Pinpoint the cell where the given text exists, returning its [X, Y] midpoint coordinate. 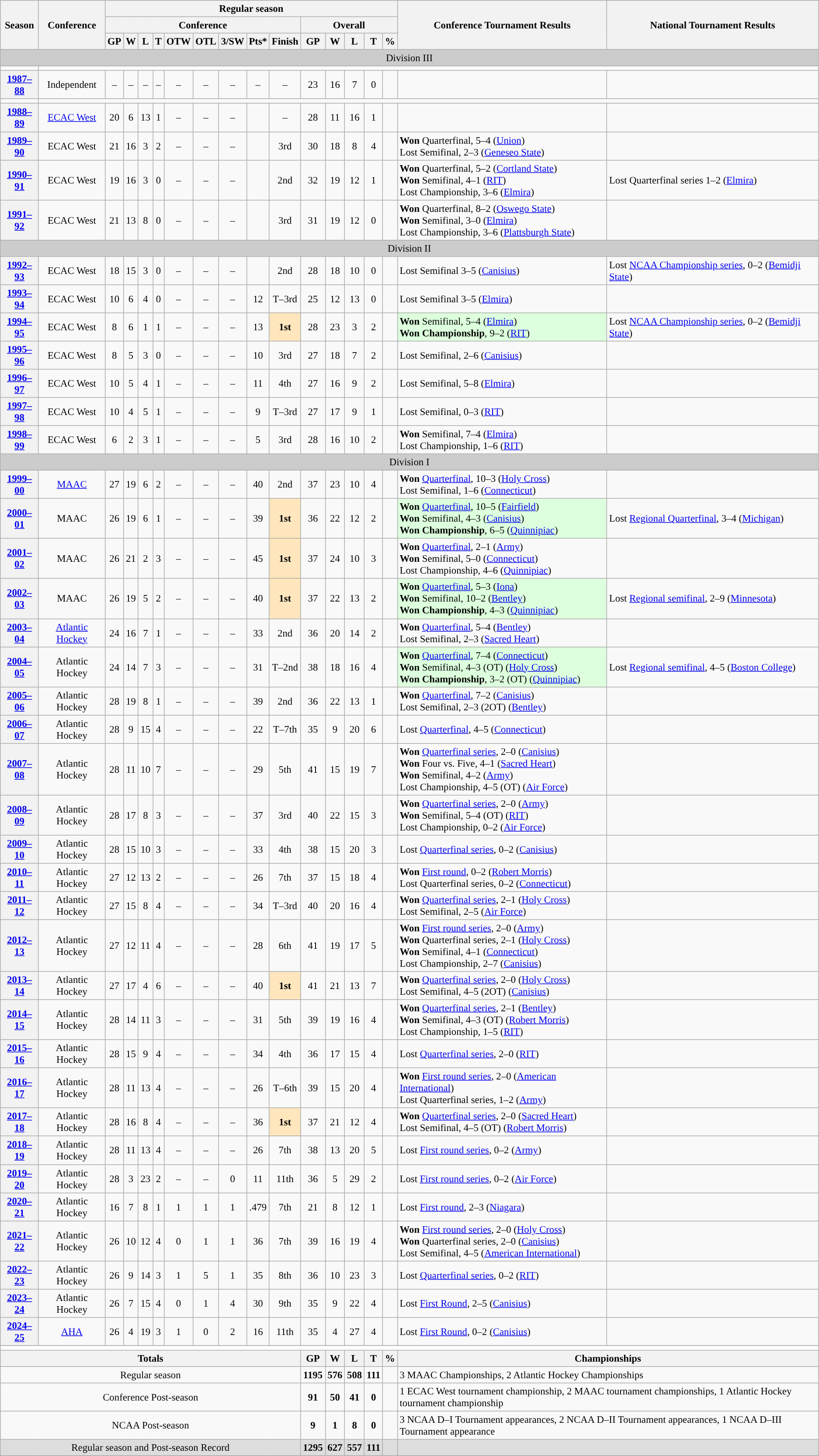
Won Quarterfinal, 10–3 (Holy Cross)Lost Semifinal, 1–6 (Connecticut) [502, 485]
2012–13 [20, 946]
2002–03 [20, 599]
Lost Quarterfinal series 1–2 (Elmira) [713, 180]
3 NCAA D–I Tournament appearances, 2 NCAA D–II Tournament appearances, 1 NCAA D–III Tournament appearance [607, 1426]
Lost Semifinal, 2–6 (Canisius) [502, 356]
1998–99 [20, 440]
1991–92 [20, 220]
2011–12 [20, 906]
Lost Quarterfinal, 4–5 (Connecticut) [502, 730]
1990–91 [20, 180]
Division I [409, 462]
91 [313, 1397]
2013–14 [20, 986]
Lost First Round, 0–2 (Canisius) [502, 1331]
Won First round series, 2–0 (Army)Won Quarterfinal series, 2–1 (Holy Cross)Won Semifinal, 4–1 (Connecticut)Lost Championship, 2–7 (Canisius) [502, 946]
Season [20, 25]
3 MAAC Championships, 2 Atlantic Hockey Championships [607, 1375]
T–6th [285, 1088]
Won Quarterfinal series, 2–0 (Holy Cross)Lost Semifinal, 4–5 (2OT) (Canisius) [502, 986]
2023–24 [20, 1304]
Lost First Round, 2–5 (Canisius) [502, 1304]
2009–10 [20, 849]
Won First round series, 2–0 (Holy Cross)Won Quarterfinal series, 2–0 (Canisius)Lost Semifinal, 4–5 (American International) [502, 1241]
Won Quarterfinal, 5–2 (Cortland State)Won Semifinal, 4–1 (RIT)Lost Championship, 3–6 (Elmira) [502, 180]
45 [258, 559]
557 [355, 1448]
T–7th [285, 730]
1996–97 [20, 384]
Division II [409, 248]
NCAA Post-season [150, 1426]
2010–11 [20, 877]
Won Semifinal, 5–4 (Elmira)Won Championship, 9–2 (RIT) [502, 327]
2020–21 [20, 1207]
2015–16 [20, 1054]
Championships [607, 1359]
T–2nd [285, 667]
2021–22 [20, 1241]
2007–08 [20, 770]
2001–02 [20, 559]
508 [355, 1375]
1994–95 [20, 327]
32 [313, 180]
Finish [285, 42]
Won Quarterfinal series, 2–1 (Bentley)Won Semifinal, 4–3 (OT) (Robert Morris)Lost Championship, 1–5 (RIT) [502, 1020]
2024–25 [20, 1331]
Won Quarterfinal, 10–5 (Fairfield)Won Semifinal, 4–3 (Canisius)Won Championship, 6–5 (Quinnipiac) [502, 519]
2003–04 [20, 633]
Won Quarterfinal, 2–1 (Army)Won Semifinal, 5–0 (Connecticut)Lost Championship, 4–6 (Quinnipiac) [502, 559]
Won First round, 0–2 (Robert Morris)Lost Quarterfinal series, 0–2 (Connecticut) [502, 877]
576 [335, 1375]
2014–15 [20, 1020]
1989–90 [20, 146]
Won First round series, 2–0 (American International)Lost Quarterfinal series, 1–2 (Army) [502, 1088]
Won Quarterfinal series, 2–1 (Holy Cross)Lost Semifinal, 2–5 (Air Force) [502, 906]
Division III [409, 58]
1295 [313, 1448]
Won Quarterfinal, 7–4 (Connecticut)Won Semifinal, 4–3 (OT) (Holy Cross)Won Championship, 3–2 (OT) (Quinnipiac) [502, 667]
1999–00 [20, 485]
Lost Quarterfinal series, 0–2 (Canisius) [502, 849]
1997–98 [20, 412]
Conference Post-season [150, 1397]
2018–19 [20, 1151]
AHA [72, 1331]
Pts* [258, 42]
Regular season and Post-season Record [150, 1448]
Won Quarterfinal, 7–2 (Canisius)Lost Semifinal, 2–3 (2OT) (Bentley) [502, 701]
Won Quarterfinal, 8–2 (Oswego State)Won Semifinal, 3–0 (Elmira)Lost Championship, 3–6 (Plattsburgh State) [502, 220]
Overall [349, 25]
50 [335, 1397]
OTW [178, 42]
8th [285, 1275]
1 ECAC West tournament championship, 2 MAAC tournament championships, 1 Atlantic Hockey tournament championship [607, 1397]
National Tournament Results [713, 25]
1195 [313, 1375]
Won Quarterfinal, 5–4 (Union)Lost Semifinal, 2–3 (Geneseo State) [502, 146]
Lost Quarterfinal series, 2–0 (RIT) [502, 1054]
Lost Semifinal 3–5 (Canisius) [502, 271]
Won Quarterfinal series, 2–0 (Canisius)Won Four vs. Five, 4–1 (Sacred Heart)Won Semifinal, 4–2 (Army)Lost Championship, 4–5 (OT) (Air Force) [502, 770]
Lost First round, 2–3 (Niagara) [502, 1207]
Totals [150, 1359]
2019–20 [20, 1179]
25 [313, 299]
627 [335, 1448]
2016–17 [20, 1088]
6th [285, 946]
2022–23 [20, 1275]
Won Quarterfinal, 5–3 (Iona)Won Semifinal, 10–2 (Bentley)Won Championship, 4–3 (Quinnipiac) [502, 599]
1987–88 [20, 85]
1988–89 [20, 118]
Lost Regional Quarterfinal, 3–4 (Michigan) [713, 519]
.479 [258, 1207]
2008–09 [20, 815]
Lost Semifinal, 0–3 (RIT) [502, 412]
Won Quarterfinal, 5–4 (Bentley)Lost Semifinal, 2–3 (Sacred Heart) [502, 633]
OTL [206, 42]
Lost Quarterfinal series, 0–2 (RIT) [502, 1275]
2000–01 [20, 519]
Lost Semifinal 3–5 (Elmira) [502, 299]
1993–94 [20, 299]
2006–07 [20, 730]
2005–06 [20, 701]
Lost Regional semifinal, 4–5 (Boston College) [713, 667]
Won Quarterfinal series, 2–0 (Army)Won Semifinal, 5–4 (OT) (RIT)Lost Championship, 0–2 (Air Force) [502, 815]
Lost Semifinal, 5–8 (Elmira) [502, 384]
2004–05 [20, 667]
Lost First round series, 0–2 (Air Force) [502, 1179]
Won Semifinal, 7–4 (Elmira)Lost Championship, 1–6 (RIT) [502, 440]
Independent [72, 85]
Won Quarterfinal series, 2–0 (Sacred Heart)Lost Semifinal, 4–5 (OT) (Robert Morris) [502, 1122]
Conference Tournament Results [502, 25]
3/SW [233, 42]
Lost First round series, 0–2 (Army) [502, 1151]
1992–93 [20, 271]
2017–18 [20, 1122]
9th [285, 1304]
Lost Regional semifinal, 2–9 (Minnesota) [713, 599]
1995–96 [20, 356]
